Search for the cell housing the specified text and yield its [X, Y] center coordinate. 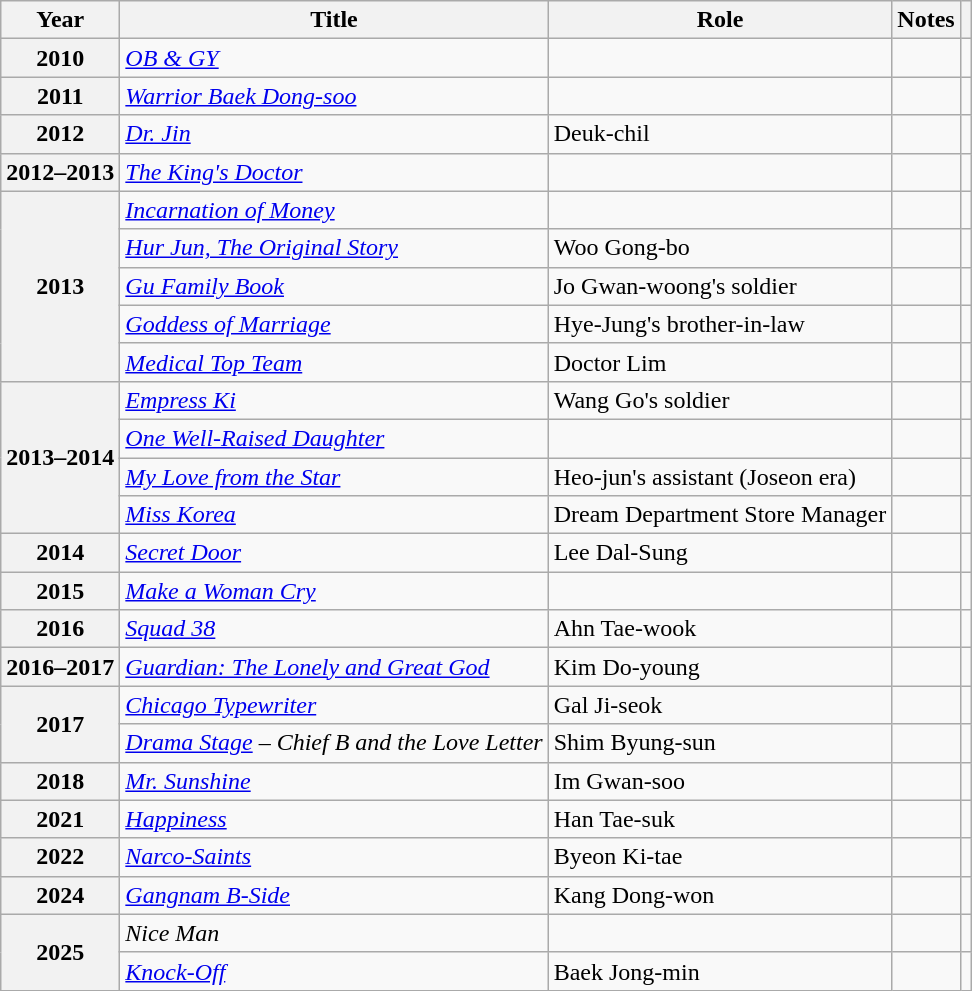
Guardian: The Lonely and Great God [334, 667]
Lee Dal-Sung [720, 553]
2022 [60, 857]
Secret Door [334, 553]
Miss Korea [334, 515]
2025 [60, 952]
My Love from the Star [334, 477]
Han Tae-suk [720, 819]
Warrior Baek Dong-soo [334, 96]
Woo Gong-bo [720, 248]
Knock-Off [334, 971]
Hur Jun, The Original Story [334, 248]
Squad 38 [334, 629]
Kim Do-young [720, 667]
Hye-Jung's brother-in-law [720, 324]
Gangnam B-Side [334, 895]
2014 [60, 553]
Ahn Tae-wook [720, 629]
Goddess of Marriage [334, 324]
2018 [60, 781]
Deuk-chil [720, 134]
2010 [60, 58]
2016 [60, 629]
Chicago Typewriter [334, 705]
Gal Ji-seok [720, 705]
Baek Jong-min [720, 971]
Incarnation of Money [334, 210]
Drama Stage – Chief B and the Love Letter [334, 743]
Notes [926, 20]
Dr. Jin [334, 134]
Mr. Sunshine [334, 781]
Gu Family Book [334, 286]
Empress Ki [334, 400]
One Well-Raised Daughter [334, 438]
2024 [60, 895]
Narco-Saints [334, 857]
Doctor Lim [720, 362]
Make a Woman Cry [334, 591]
Nice Man [334, 933]
Shim Byung-sun [720, 743]
2015 [60, 591]
2012–2013 [60, 172]
Role [720, 20]
Wang Go's soldier [720, 400]
OB & GY [334, 58]
Year [60, 20]
Jo Gwan-woong's soldier [720, 286]
2016–2017 [60, 667]
2011 [60, 96]
2021 [60, 819]
Heo-jun's assistant (Joseon era) [720, 477]
Kang Dong-won [720, 895]
Medical Top Team [334, 362]
Happiness [334, 819]
The King's Doctor [334, 172]
Im Gwan-soo [720, 781]
Byeon Ki-tae [720, 857]
2013 [60, 286]
2012 [60, 134]
2017 [60, 724]
Dream Department Store Manager [720, 515]
Title [334, 20]
2013–2014 [60, 457]
